Capture the cell that displays the provided text and extract its (x, y) central coordinate. 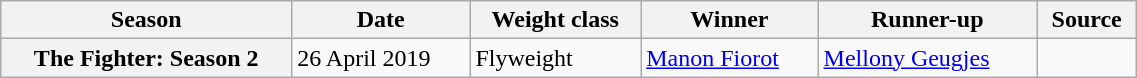
Manon Fiorot (730, 58)
Source (1086, 20)
Runner-up (927, 20)
Mellony Geugjes (927, 58)
Winner (730, 20)
Date (381, 20)
26 April 2019 (381, 58)
The Fighter: Season 2 (146, 58)
Weight class (556, 20)
Season (146, 20)
Flyweight (556, 58)
